Capture the cell that displays the provided text and extract its [x, y] central coordinate. 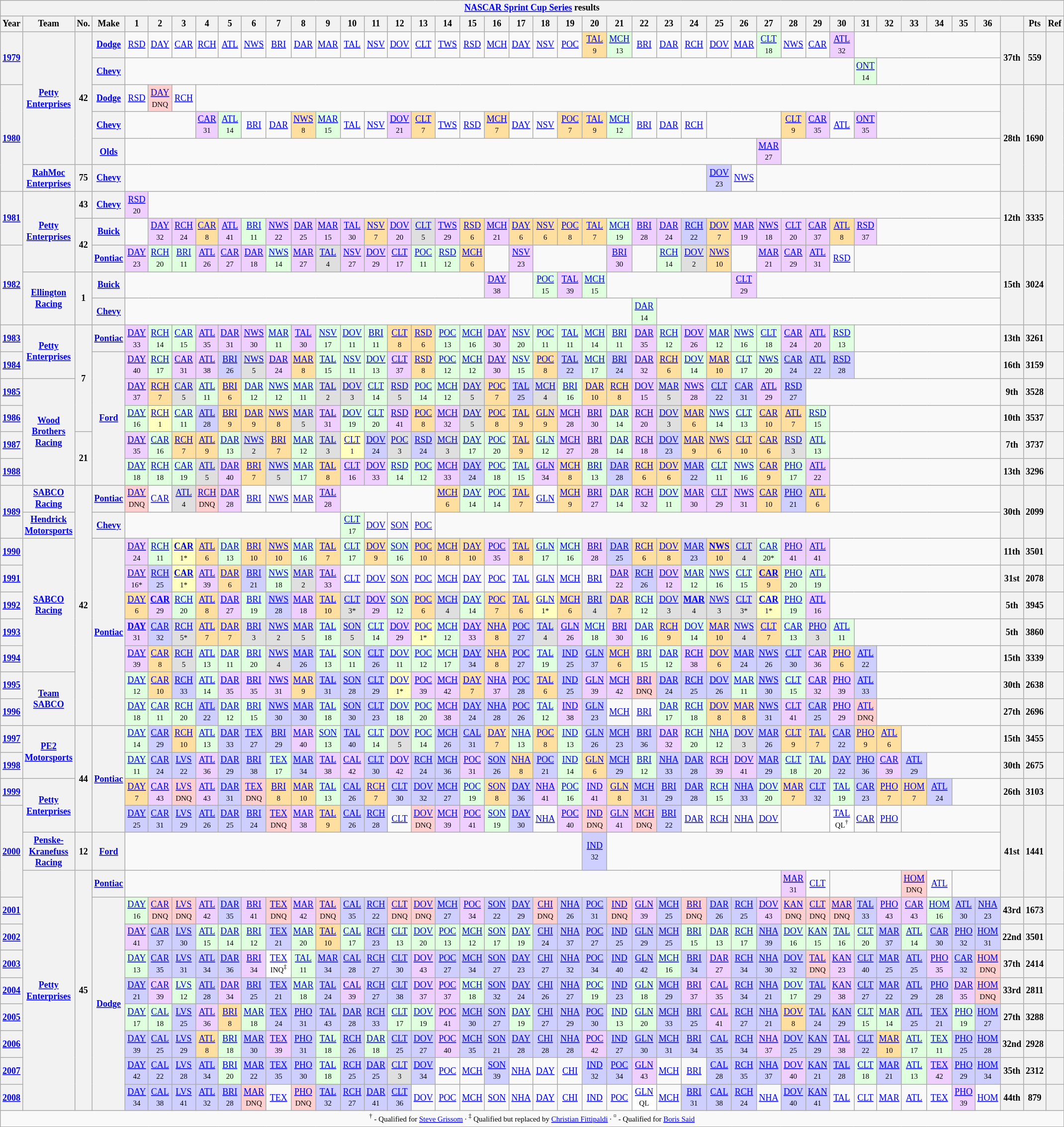
DAR34 [230, 991]
RSD15 [817, 418]
BRI41 [254, 911]
MAR17 [303, 472]
1995 [12, 685]
CLT32 [817, 792]
2005 [12, 1018]
TEX39 [278, 1044]
DAY28 [521, 1044]
HOM27 [987, 1018]
Wood Brothers Racing [49, 432]
2638 [1035, 685]
DAY10 [472, 552]
No. [84, 24]
CAR36 [817, 659]
CLT37 [400, 365]
DOV1* [400, 685]
GLN1* [545, 605]
DOV12 [669, 579]
CLT11 [719, 472]
BRI38 [254, 765]
LVS12 [184, 991]
Pts [1035, 24]
1993 [12, 632]
DOV7 [719, 232]
PHO17 [794, 472]
NSV17 [328, 338]
2696 [1035, 712]
RCH5 [184, 659]
NWS12 [278, 392]
CLT3 [400, 1071]
NSV11 [352, 365]
5 [230, 24]
SON5 [352, 632]
GLN6 [595, 765]
RCHDNQ [207, 499]
MCHDNQ [644, 819]
CARDNQ [160, 911]
GLN29 [644, 937]
24 [694, 24]
ATL35 [207, 338]
PHO21 [794, 499]
CAR5 [184, 392]
DAR6 [230, 579]
IND38 [570, 712]
CLT41 [794, 712]
CHI28 [545, 1044]
NHA12 [719, 739]
MAR16 [303, 552]
PHO [889, 819]
PHO20 [794, 579]
NWS26 [769, 659]
ATL31 [817, 258]
RCH23 [376, 937]
DOV2 [694, 258]
RCH11 [160, 552]
1992 [12, 605]
TWS29 [447, 232]
PHO43 [889, 911]
2004 [12, 991]
ATLDNQ [866, 712]
RSD24 [423, 445]
SON30 [352, 712]
CAL22 [160, 1071]
1979 [12, 58]
TAL32 [328, 1098]
BRI37 [694, 991]
NWS6 [719, 445]
SON17 [497, 937]
26 [744, 24]
DAR10 [595, 392]
7th [1012, 445]
SON12 [400, 605]
1984 [12, 365]
POC26 [521, 712]
1981 [12, 218]
RCH39 [719, 765]
LVS41 [184, 1098]
DAR9 [254, 418]
DOV16 [794, 937]
GLN43 [644, 1071]
1980 [12, 138]
ATL38 [207, 365]
ONT14 [866, 72]
CLT27 [866, 991]
TAL20 [817, 765]
ATL43 [207, 792]
ATL4 [184, 499]
NHA41 [545, 792]
POC6 [423, 605]
RCH35 [744, 1071]
TEX17 [278, 765]
MAR20 [303, 937]
GLN20 [644, 1018]
† - Qualified for Steve Grissom · ‡ Qualified but replaced by Christian Fittipaldi · ¤ - Qualified for Boris Said [532, 1119]
2006 [12, 1044]
SON16 [400, 552]
DOV9 [376, 552]
RSD12 [447, 258]
MCH35 [472, 1044]
DAY12 [137, 685]
PHO9 [866, 739]
RCH8 [620, 392]
RCH28 [376, 819]
ATL39 [207, 579]
1987 [12, 445]
IND23 [620, 991]
DAR36 [230, 964]
MCH21 [497, 232]
1996 [12, 712]
MCH39 [447, 819]
TEX42 [940, 1071]
SON21 [497, 1044]
DAR33 [230, 739]
MCH23 [620, 739]
LVS31 [184, 964]
1983 [12, 338]
HOM [987, 1098]
NHA26 [570, 911]
DAY11 [137, 765]
GLN42 [644, 964]
MAR42 [303, 911]
SON26 [497, 765]
DAY29 [521, 911]
KAN21 [817, 1071]
14 [447, 24]
RSD28 [842, 365]
BRI6 [230, 392]
ATL5 [207, 472]
BRI19 [254, 605]
DAR29 [230, 765]
BRI18 [230, 1044]
DOV27 [423, 1044]
32 [889, 24]
DOV18 [400, 712]
1998 [12, 765]
RCH10 [184, 739]
36 [987, 24]
BRI9 [230, 418]
559 [1035, 58]
GLN34 [545, 472]
CAR13 [794, 632]
DAY 7 [472, 685]
CLT23 [376, 712]
TAL29 [817, 991]
2001 [12, 911]
MCH14 [595, 338]
3339 [1035, 659]
IND [595, 1098]
MAR19 [744, 232]
3024 [1035, 284]
POC39 [423, 685]
SON28 [352, 685]
DAR16 [644, 632]
4 [207, 24]
POC16 [570, 792]
GLN8 [620, 792]
BRI3 [254, 632]
TAL22 [570, 365]
BRI27 [595, 499]
BRI21 [254, 579]
ATL16 [817, 605]
NHA29 [570, 1018]
NHA23 [987, 911]
3261 [1035, 338]
2 [160, 24]
19 [570, 24]
MAR38 [303, 819]
DOV21 [400, 125]
TAL2 [328, 392]
PHODNQ [303, 1098]
Ref [1055, 24]
MAR23 [694, 552]
CAL42 [352, 765]
15 [472, 24]
MAR14 [889, 1018]
POC3 [400, 445]
POC1* [423, 632]
MAR40 [303, 739]
CHI26 [545, 991]
MCH30 [472, 1018]
TAL43 [328, 1018]
35th [1012, 1071]
BRI22 [669, 819]
RSD20 [137, 205]
RCH5* [184, 632]
28 [794, 24]
MCH38 [447, 712]
GLN41 [620, 819]
1986 [12, 418]
HOM7 [914, 792]
DAR11 [230, 659]
CLT40 [866, 964]
CLT26 [376, 659]
CHIDNQ [545, 911]
2312 [1035, 1071]
26th [1012, 792]
GLN9 [545, 418]
DAY22 [842, 765]
CLT16 [352, 472]
TAL3 [328, 445]
DAY21 [137, 991]
BRI31 [694, 1098]
PE2 Motorsports [49, 752]
44 [84, 779]
MAR31 [794, 884]
43rd [1012, 911]
9th [1012, 392]
3335 [1035, 218]
CAR22 [842, 739]
IND41 [595, 792]
MCH7 [497, 125]
DOV13 [376, 365]
IND40 [620, 964]
DAY35 [137, 445]
MAR29 [769, 765]
2675 [1035, 765]
43 [84, 205]
2002 [12, 937]
MCH28 [570, 418]
NHA39 [769, 937]
2003 [12, 964]
8 [303, 24]
RCH38 [694, 659]
10 [352, 24]
RSD41 [400, 418]
RSD8 [423, 365]
HOM16 [940, 911]
DOV5 [400, 739]
2008 [12, 1098]
BRI35 [254, 685]
3103 [1035, 792]
MAR4 [694, 605]
DAY31 [137, 632]
DAR40 [230, 472]
MCH32 [447, 418]
Team [49, 24]
ATL24 [940, 792]
DAR41 [376, 1098]
SON13 [328, 739]
LVS25 [184, 1018]
NHA30 [769, 964]
DAY13 [137, 964]
Make [108, 24]
DOV17 [794, 991]
RahMoc Enterprises [49, 178]
35 [964, 24]
ATL15 [207, 937]
DAY38 [497, 285]
11 [376, 24]
CLT5 [423, 232]
RSD5 [400, 392]
BRI16 [570, 392]
1982 [12, 284]
23 [669, 24]
POC35 [497, 552]
CLT8 [400, 338]
25 [719, 24]
IND27 [620, 1044]
CAR30 [940, 937]
1988 [12, 472]
MAR37 [889, 937]
PHO35 [940, 964]
POC37 [447, 991]
2078 [1035, 579]
TEX35 [278, 1071]
HOM34 [987, 1071]
10th [1012, 418]
RCH9 [669, 632]
3296 [1035, 472]
TALQL† [842, 819]
NSV6 [545, 232]
1991 [12, 579]
CAR6 [769, 445]
KAN15 [817, 937]
18 [545, 24]
BRI36 [644, 739]
31 [866, 24]
RSD13 [842, 338]
PHO7 [889, 792]
GLN17 [545, 552]
44th [1012, 1098]
SON32 [497, 991]
BRI10 [254, 552]
POC15 [545, 285]
Year [12, 24]
2811 [1035, 991]
RCH1 [160, 418]
879 [1035, 1098]
POC30 [595, 1018]
1441 [1035, 851]
NSV23 [521, 258]
1985 [12, 392]
13 [423, 24]
DAY42 [137, 1071]
MAR24 [744, 659]
TAL40 [352, 739]
BRI26 [230, 365]
CAR16 [160, 445]
TEX11 [940, 1044]
Ellington Racing [49, 298]
16th [1012, 365]
ATL20 [817, 338]
1994 [12, 659]
MCH19 [620, 232]
DAY40 [137, 365]
NWS20 [769, 365]
GLN12 [545, 445]
CLT 29 [376, 685]
DOV24 [376, 445]
MCH15 [595, 285]
TAL12 [545, 712]
3528 [1035, 392]
1989 [12, 512]
33 [914, 24]
27 [769, 24]
16 [497, 24]
CLT36 [400, 1098]
IND 25 [570, 685]
TAL25 [521, 392]
DAR26 [719, 911]
32nd [1012, 1044]
12th [1012, 218]
31st [1012, 579]
2099 [1035, 512]
CAL31 [472, 739]
17 [521, 24]
CAR20* [769, 552]
CAR25 [817, 712]
1999 [12, 792]
20 [595, 24]
6 [254, 24]
CLT10 [744, 445]
PHO41 [794, 552]
DOV37 [423, 991]
NSV20 [521, 338]
PHO36 [866, 765]
KAN41 [817, 1098]
GLN18 [644, 991]
3288 [1035, 1018]
MCH3 [447, 445]
RSD14 [400, 472]
RCH32 [644, 499]
22 [644, 24]
RCH15 [719, 792]
Team SABCO [49, 698]
CAL17 [352, 937]
DOV25 [794, 1044]
BRI13 [595, 472]
CAR23 [866, 792]
3737 [1035, 445]
DOV41 [744, 765]
3860 [1035, 632]
2000 [12, 851]
NSV27 [352, 258]
CLT25 [400, 1044]
KANDNQ [794, 911]
PHO32 [964, 937]
1997 [12, 739]
TEX24 [278, 1018]
1690 [1035, 138]
NWS3 [719, 605]
DAY25 [137, 819]
NHA32 [570, 964]
29 [817, 24]
11th [1012, 552]
TAL39 [570, 285]
NASCAR Sprint Cup Series results [532, 8]
GLN37 [595, 659]
DOV15 [644, 392]
MCH26 [447, 739]
DAY37 [137, 392]
1673 [1035, 911]
CLT4 [744, 552]
DAY41 [137, 937]
1990 [12, 552]
3945 [1035, 605]
MAR2 [303, 579]
9 [328, 24]
LVS30 [184, 937]
DAR17 [669, 712]
DAY32 [160, 232]
CAR15 [184, 338]
SON11 [352, 659]
RSD3 [794, 445]
41st [1012, 851]
TEX27 [254, 739]
CAR27 [230, 258]
3 [184, 24]
CAR19 [184, 472]
DOV33 [376, 472]
NHA27 [570, 991]
TEXINQ‡ [278, 964]
2414 [1035, 964]
IND14 [570, 765]
NHA13 [521, 739]
TAL16 [842, 937]
22nd [1012, 937]
GLN30 [644, 1044]
DAY36 [521, 792]
CLT1 [352, 445]
CAL25 [160, 1044]
PHO25 [964, 1044]
POC42 [595, 1044]
RSD27 [794, 392]
CAL39 [352, 991]
3159 [1035, 365]
PHO3 [817, 632]
CAL18 [160, 1018]
Penske-Kranefuss Racing [49, 851]
34 [940, 24]
3455 [1035, 739]
MAR25 [889, 964]
POC18 [497, 472]
MAR7 [794, 792]
GLNQL [644, 1098]
KAN38 [842, 991]
MCH36 [447, 765]
28th [1012, 138]
NWS22 [278, 232]
Hendrick Motorsports [49, 525]
3537 [1035, 418]
POC10 [423, 552]
NSV15 [521, 365]
MCH9 [570, 499]
CHI24 [545, 937]
PHO30 [303, 1071]
CLT38 [400, 991]
MAR6 [694, 418]
SON39 [497, 1071]
SON19 [497, 819]
HOM31 [987, 937]
ATL33 [866, 685]
PHO6 [842, 659]
SON22 [497, 911]
LVS22 [184, 765]
33rd [1012, 991]
ONT35 [866, 125]
PHO28 [940, 991]
RSD37 [866, 232]
LVS28 [184, 1071]
SON8 [497, 792]
ATL17 [914, 1044]
POC21 [545, 765]
Olds [108, 152]
CAL41 [719, 1018]
DAY16* [137, 579]
DOV42 [400, 765]
HOM28 [987, 1044]
MCH34 [472, 964]
75 [84, 178]
NSV7 [376, 232]
MCH13 [620, 45]
DOV34 [423, 1071]
2007 [12, 1071]
ATL30 [964, 911]
GLN23 [595, 712]
BRI4 [595, 605]
KAN23 [842, 964]
POC28 [521, 685]
45 [84, 991]
ATL9 [207, 445]
30 [842, 24]
2928 [1035, 1044]
ATL42 [207, 911]
DAR22 [620, 579]
ATL19 [817, 579]
